Capture the cell that displays the provided text and extract its [x, y] central coordinate. 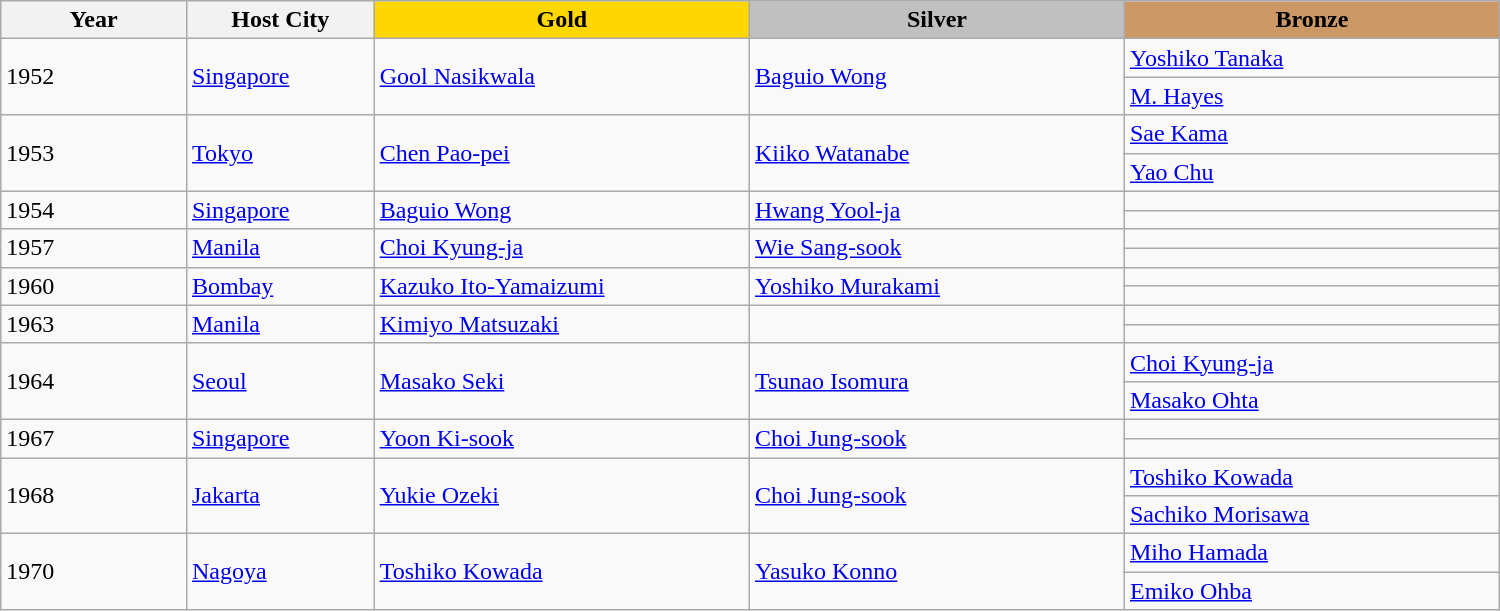
Yasuko Konno [938, 572]
Yao Chu [1312, 172]
Nagoya [280, 572]
Gool Nasikwala [562, 77]
1957 [94, 248]
Silver [938, 20]
Kimiyo Matsuzaki [562, 324]
Gold [562, 20]
1964 [94, 381]
Emiko Ohba [1312, 591]
1967 [94, 438]
Tokyo [280, 153]
Miho Hamada [1312, 553]
1952 [94, 77]
Yoon Ki-sook [562, 438]
1953 [94, 153]
Yoshiko Murakami [938, 286]
Year [94, 20]
1954 [94, 210]
Yoshiko Tanaka [1312, 58]
Yukie Ozeki [562, 496]
1960 [94, 286]
Wie Sang-sook [938, 248]
Kiiko Watanabe [938, 153]
M. Hayes [1312, 96]
Jakarta [280, 496]
1970 [94, 572]
Bronze [1312, 20]
Hwang Yool-ja [938, 210]
1968 [94, 496]
Chen Pao-pei [562, 153]
Kazuko Ito-Yamaizumi [562, 286]
Sachiko Morisawa [1312, 515]
Tsunao Isomura [938, 381]
Masako Ohta [1312, 400]
Host City [280, 20]
Masako Seki [562, 381]
Sae Kama [1312, 134]
1963 [94, 324]
Bombay [280, 286]
Seoul [280, 381]
